Determine the (x, y) coordinate at the center of the cell enclosing the given text.  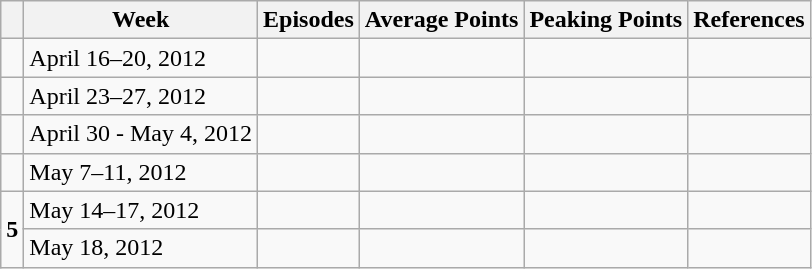
5 (12, 229)
May 14–17, 2012 (141, 210)
Week (141, 20)
Episodes (309, 20)
Peaking Points (606, 20)
April 16–20, 2012 (141, 58)
April 30 - May 4, 2012 (141, 134)
Average Points (442, 20)
April 23–27, 2012 (141, 96)
References (750, 20)
May 18, 2012 (141, 248)
May 7–11, 2012 (141, 172)
